Pinpoint the cell where the given text exists, returning its (X, Y) midpoint coordinate. 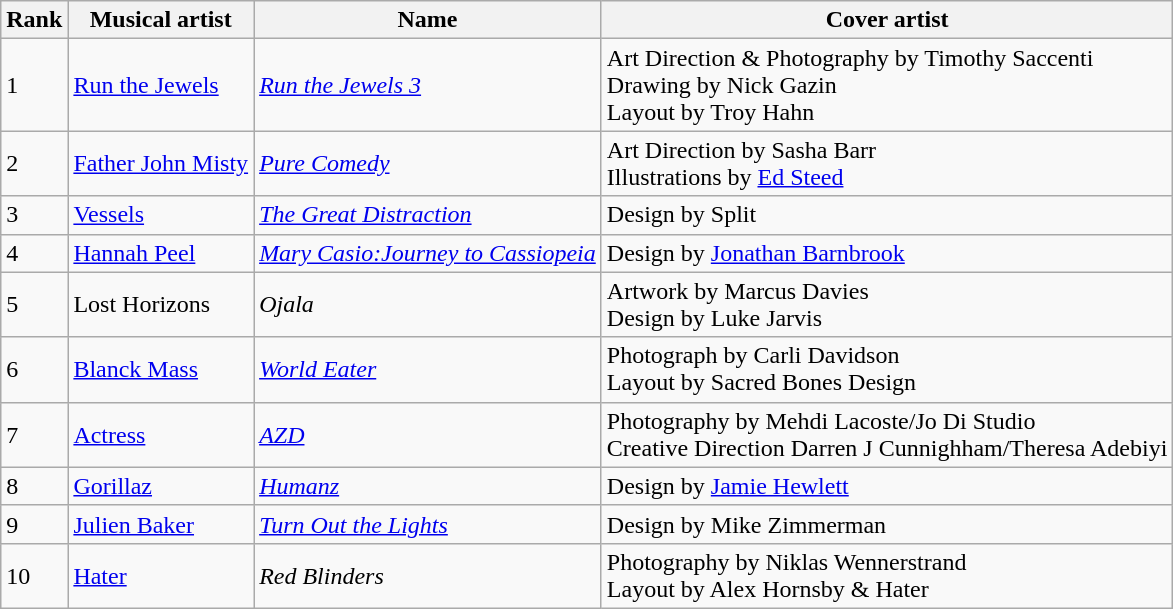
Artwork by Marcus DaviesDesign by Luke Jarvis (887, 304)
6 (34, 370)
Design by Split (887, 215)
Photography by Niklas WennerstrandLayout by Alex Hornsby & Hater (887, 576)
Hater (161, 576)
10 (34, 576)
4 (34, 253)
Mary Casio:Journey to Cassiopeia (428, 253)
3 (34, 215)
Gorillaz (161, 486)
5 (34, 304)
Design by Jamie Hewlett (887, 486)
Art Direction by Sasha BarrIllustrations by Ed Steed (887, 164)
Blanck Mass (161, 370)
Actress (161, 434)
9 (34, 524)
Photography by Mehdi Lacoste/Jo Di StudioCreative Direction Darren J Cunnighham/Theresa Adebiyi (887, 434)
Design by Jonathan Barnbrook (887, 253)
Hannah Peel (161, 253)
Run the Jewels 3 (428, 85)
Red Blinders (428, 576)
AZD (428, 434)
Name (428, 20)
Photograph by Carli DavidsonLayout by Sacred Bones Design (887, 370)
World Eater (428, 370)
Pure Comedy (428, 164)
Design by Mike Zimmerman (887, 524)
Rank (34, 20)
The Great Distraction (428, 215)
Lost Horizons (161, 304)
8 (34, 486)
Run the Jewels (161, 85)
Julien Baker (161, 524)
1 (34, 85)
Cover artist (887, 20)
Musical artist (161, 20)
Art Direction & Photography by Timothy SaccentiDrawing by Nick GazinLayout by Troy Hahn (887, 85)
Father John Misty (161, 164)
2 (34, 164)
Humanz (428, 486)
Turn Out the Lights (428, 524)
Vessels (161, 215)
Ojala (428, 304)
7 (34, 434)
